Provide the [x, y] coordinate of the cell's center where the given text is located.  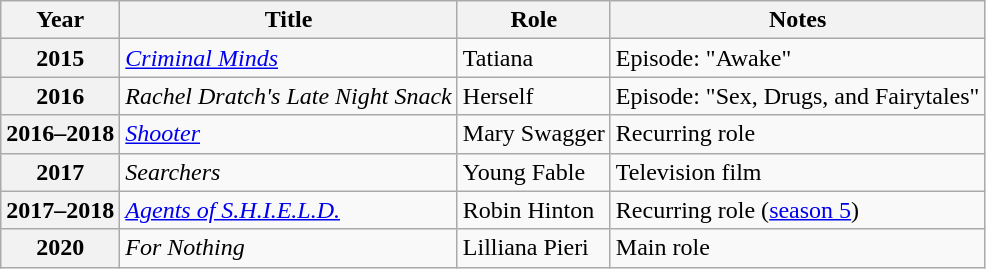
2017–2018 [60, 210]
Robin Hinton [534, 210]
Herself [534, 96]
Television film [798, 172]
Lilliana Pieri [534, 248]
Year [60, 20]
Shooter [288, 134]
Tatiana [534, 58]
For Nothing [288, 248]
Main role [798, 248]
Young Fable [534, 172]
2017 [60, 172]
Searchers [288, 172]
2016 [60, 96]
Mary Swagger [534, 134]
Title [288, 20]
Episode: "Sex, Drugs, and Fairytales" [798, 96]
Recurring role [798, 134]
2016–2018 [60, 134]
Criminal Minds [288, 58]
Notes [798, 20]
Agents of S.H.I.E.L.D. [288, 210]
Episode: "Awake" [798, 58]
Recurring role (season 5) [798, 210]
2020 [60, 248]
Role [534, 20]
2015 [60, 58]
Rachel Dratch's Late Night Snack [288, 96]
